Provide the [X, Y] coordinate of the cell's center where the given text is located.  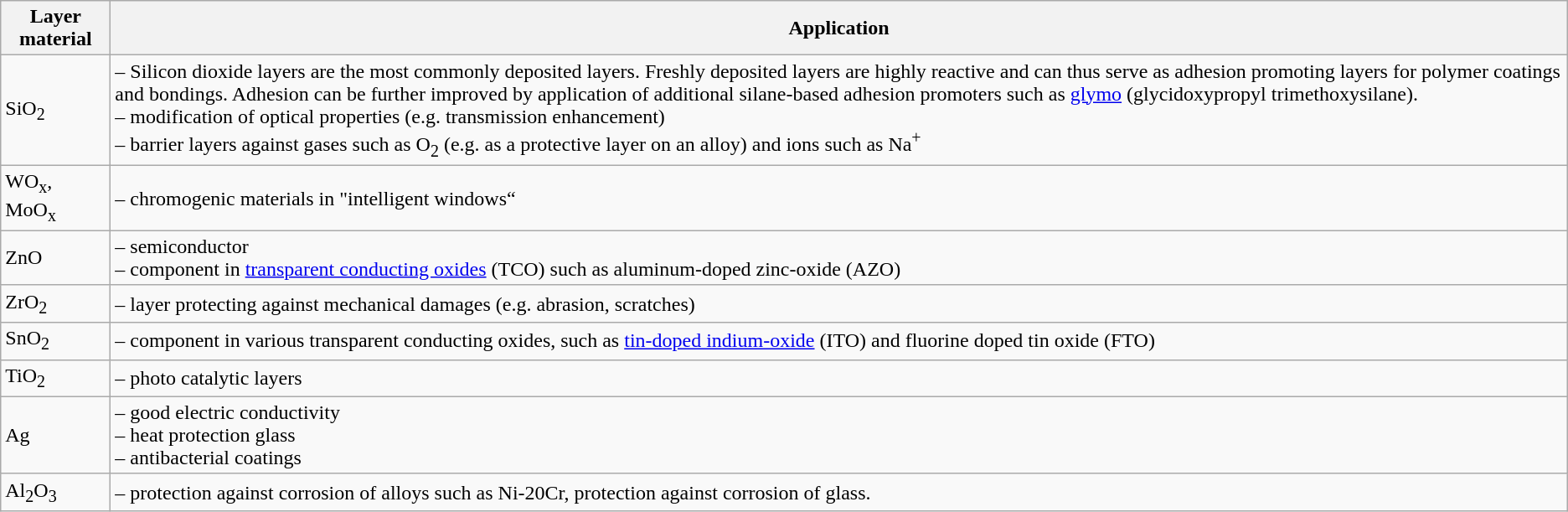
– layer protecting against mechanical damages (e.g. abrasion, scratches) [839, 303]
Ag [55, 435]
TiO2 [55, 378]
– photo catalytic layers [839, 378]
– semiconductor– component in transparent conducting oxides (TCO) such as aluminum-doped zinc-oxide (AZO) [839, 258]
– chromogenic materials in "intelligent windows“ [839, 199]
Layer material [55, 28]
ZrO2 [55, 303]
WOx, MoOx [55, 199]
Application [839, 28]
ZnO [55, 258]
– good electric conductivity– heat protection glass– antibacterial coatings [839, 435]
– protection against corrosion of alloys such as Ni-20Cr, protection against corrosion of glass. [839, 492]
SnO2 [55, 341]
– component in various transparent conducting oxides, such as tin-doped indium-oxide (ITO) and fluorine doped tin oxide (FTO) [839, 341]
Al2O3 [55, 492]
SiO2 [55, 111]
